Extract the (x, y) coordinate from the center of the cell holding the provided text.  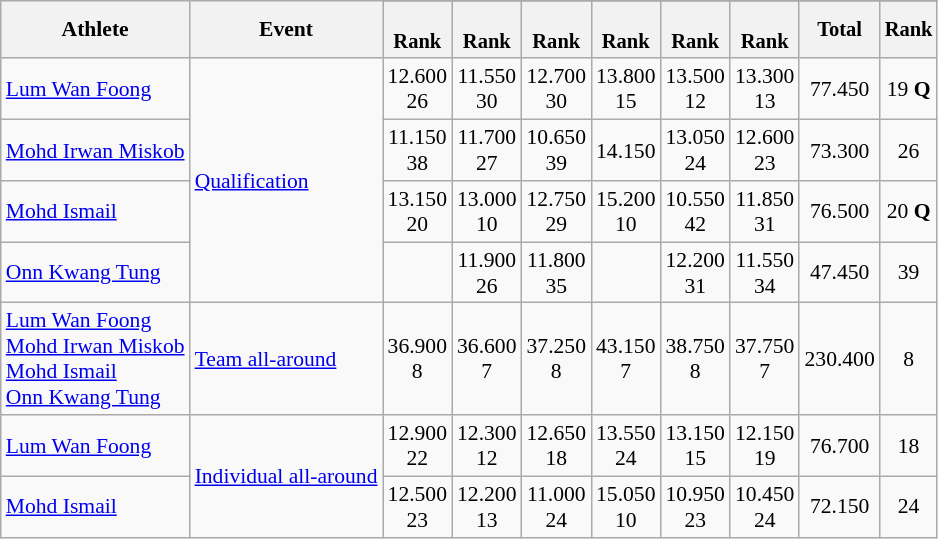
11.80035 (556, 272)
77.450 (839, 90)
Qualification (286, 181)
37.7507 (764, 359)
72.150 (839, 508)
12.50023 (418, 508)
13.15020 (418, 212)
11.55030 (486, 90)
12.60023 (764, 150)
47.450 (839, 272)
73.300 (839, 150)
11.00024 (556, 508)
13.55024 (626, 446)
38.7508 (694, 359)
37.2508 (556, 359)
Lum Wan FoongMohd Irwan MiskobMohd IsmailOnn Kwang Tung (96, 359)
10.55042 (694, 212)
Onn Kwang Tung (96, 272)
13.15015 (694, 446)
43.1507 (626, 359)
8 (909, 359)
13.80015 (626, 90)
230.400 (839, 359)
12.60026 (418, 90)
20 Q (909, 212)
Team all-around (286, 359)
36.6007 (486, 359)
Individual all-around (286, 476)
13.00010 (486, 212)
10.95023 (694, 508)
Athlete (96, 30)
36.9008 (418, 359)
26 (909, 150)
13.50012 (694, 90)
12.75029 (556, 212)
Mohd Irwan Miskob (96, 150)
Total (839, 30)
12.30012 (486, 446)
39 (909, 272)
12.65018 (556, 446)
14.150 (626, 150)
13.30013 (764, 90)
11.70027 (486, 150)
11.55034 (764, 272)
12.20013 (486, 508)
24 (909, 508)
15.20010 (626, 212)
76.700 (839, 446)
11.85031 (764, 212)
12.20031 (694, 272)
19 Q (909, 90)
12.70030 (556, 90)
18 (909, 446)
15.05010 (626, 508)
10.65039 (556, 150)
12.90022 (418, 446)
11.90026 (486, 272)
76.500 (839, 212)
Event (286, 30)
10.45024 (764, 508)
12.15019 (764, 446)
13.05024 (694, 150)
11.15038 (418, 150)
